Return the [x, y] coordinate for the center point of the cell that contains the specified text.  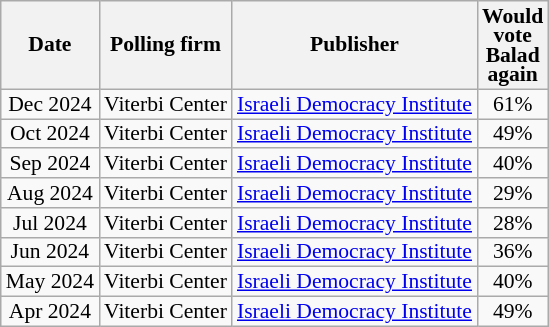
Sep 2024 [50, 164]
61% [512, 104]
Polling firm [166, 45]
Jun 2024 [50, 252]
Jul 2024 [50, 223]
May 2024 [50, 282]
36% [512, 252]
Dec 2024 [50, 104]
Publisher [354, 45]
Aug 2024 [50, 193]
Oct 2024 [50, 134]
28% [512, 223]
29% [512, 193]
Date [50, 45]
Apr 2024 [50, 312]
WouldvoteBaladagain [512, 45]
